Detect which cell encompasses the target text, then output its [X, Y] center coordinate. 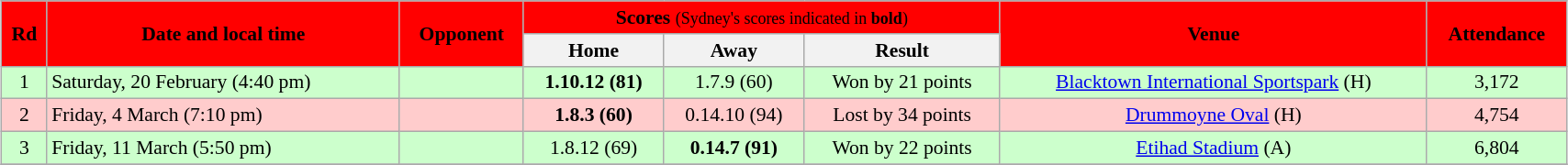
Won by 22 points [902, 148]
Home [593, 50]
Opponent [461, 33]
Scores (Sydney's scores indicated in bold) [762, 17]
Friday, 11 March (5:50 pm) [223, 148]
3 [25, 148]
0.14.7 (91) [734, 148]
Attendance [1496, 33]
0.14.10 (94) [734, 115]
Blacktown International Sportspark (H) [1214, 82]
Drummoyne Oval (H) [1214, 115]
1.7.9 (60) [734, 82]
3,172 [1496, 82]
1 [25, 82]
Rd [25, 33]
Etihad Stadium (A) [1214, 148]
Won by 21 points [902, 82]
Venue [1214, 33]
Lost by 34 points [902, 115]
Away [734, 50]
1.8.12 (69) [593, 148]
2 [25, 115]
1.10.12 (81) [593, 82]
Saturday, 20 February (4:40 pm) [223, 82]
Result [902, 50]
1.8.3 (60) [593, 115]
6,804 [1496, 148]
Friday, 4 March (7:10 pm) [223, 115]
Date and local time [223, 33]
4,754 [1496, 115]
